Pinpoint the cell where the given text exists, returning its [X, Y] midpoint coordinate. 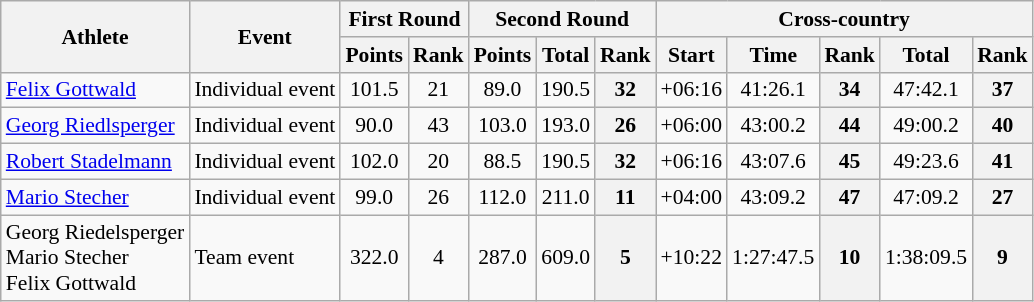
Cross-country [844, 19]
41:26.1 [773, 90]
4 [438, 258]
44 [850, 126]
103.0 [503, 126]
101.5 [374, 90]
20 [438, 162]
10 [850, 258]
37 [1002, 90]
34 [850, 90]
47 [850, 197]
41 [1002, 162]
47:42.1 [926, 90]
Team event [264, 258]
1:27:47.5 [773, 258]
609.0 [566, 258]
Athlete [96, 36]
+04:00 [692, 197]
Georg RiedelspergerMario StecherFelix Gottwald [96, 258]
45 [850, 162]
+10:22 [692, 258]
47:09.2 [926, 197]
Second Round [562, 19]
43:07.6 [773, 162]
9 [1002, 258]
43:09.2 [773, 197]
43 [438, 126]
Mario Stecher [96, 197]
27 [1002, 197]
90.0 [374, 126]
21 [438, 90]
40 [1002, 126]
287.0 [503, 258]
112.0 [503, 197]
1:38:09.5 [926, 258]
49:23.6 [926, 162]
11 [626, 197]
102.0 [374, 162]
99.0 [374, 197]
43:00.2 [773, 126]
+06:00 [692, 126]
First Round [404, 19]
Event [264, 36]
322.0 [374, 258]
49:00.2 [926, 126]
Georg Riedlsperger [96, 126]
Start [692, 55]
5 [626, 258]
88.5 [503, 162]
193.0 [566, 126]
211.0 [566, 197]
89.0 [503, 90]
Time [773, 55]
Robert Stadelmann [96, 162]
Felix Gottwald [96, 90]
